Provide the [X, Y] coordinate of the cell's center where the given text is located.  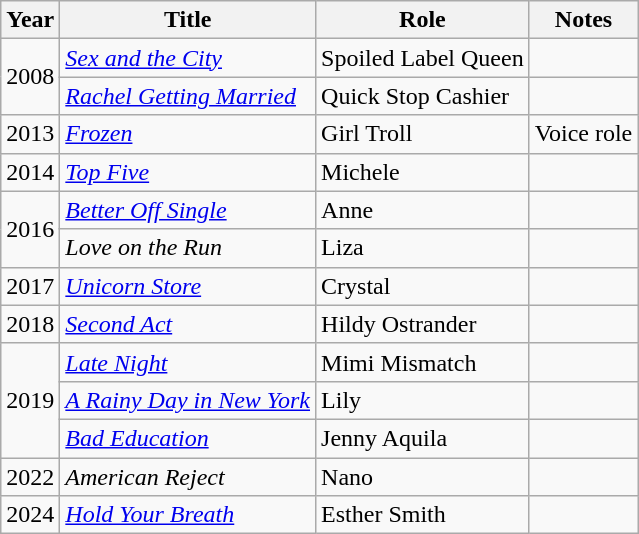
2008 [30, 77]
Love on the Run [188, 248]
Esther Smith [423, 515]
A Rainy Day in New York [188, 400]
Nano [423, 477]
Quick Stop Cashier [423, 96]
Girl Troll [423, 134]
2024 [30, 515]
Second Act [188, 324]
Role [423, 20]
Notes [584, 20]
Voice role [584, 134]
2013 [30, 134]
Frozen [188, 134]
Unicorn Store [188, 286]
Late Night [188, 362]
Rachel Getting Married [188, 96]
Top Five [188, 172]
Liza [423, 248]
2016 [30, 229]
Better Off Single [188, 210]
Michele [423, 172]
American Reject [188, 477]
Title [188, 20]
2019 [30, 400]
Bad Education [188, 438]
Sex and the City [188, 58]
2017 [30, 286]
Lily [423, 400]
Hildy Ostrander [423, 324]
2022 [30, 477]
Hold Your Breath [188, 515]
Mimi Mismatch [423, 362]
2014 [30, 172]
Anne [423, 210]
Jenny Aquila [423, 438]
Spoiled Label Queen [423, 58]
Year [30, 20]
2018 [30, 324]
Crystal [423, 286]
